Detect which cell encompasses the target text, then output its (X, Y) center coordinate. 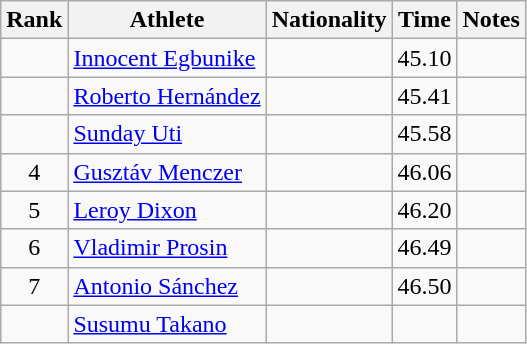
45.10 (424, 58)
Susumu Takano (167, 324)
Leroy Dixon (167, 210)
6 (34, 248)
Gusztáv Menczer (167, 172)
Athlete (167, 20)
Innocent Egbunike (167, 58)
46.49 (424, 248)
Sunday Uti (167, 134)
Time (424, 20)
45.41 (424, 96)
Vladimir Prosin (167, 248)
46.50 (424, 286)
Antonio Sánchez (167, 286)
7 (34, 286)
Nationality (329, 20)
46.20 (424, 210)
Notes (491, 20)
5 (34, 210)
46.06 (424, 172)
45.58 (424, 134)
Rank (34, 20)
4 (34, 172)
Roberto Hernández (167, 96)
